Return the (X, Y) coordinate for the center point of the cell that contains the specified text.  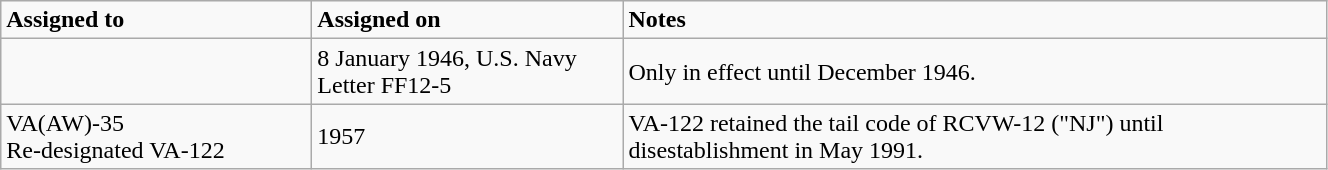
Notes (975, 20)
Only in effect until December 1946. (975, 72)
1957 (468, 136)
8 January 1946, U.S. Navy Letter FF12-5 (468, 72)
Assigned to (156, 20)
VA(AW)-35Re-designated VA-122 (156, 136)
VA-122 retained the tail code of RCVW-12 ("NJ") until disestablishment in May 1991. (975, 136)
Assigned on (468, 20)
